Scan for the cell matching the given text and deliver its (x, y) coordinate at center. 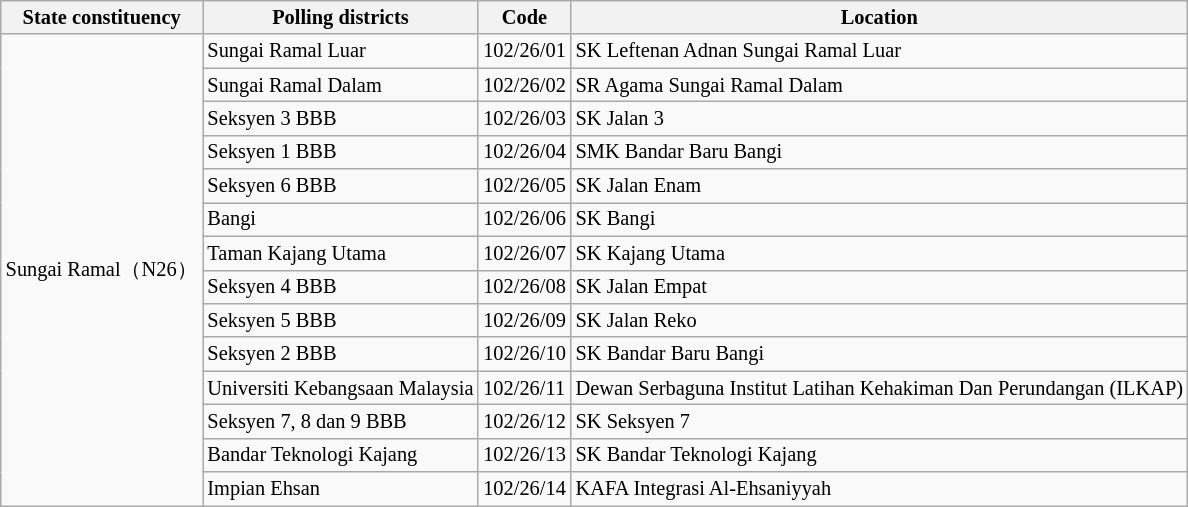
Impian Ehsan (340, 489)
SK Bangi (880, 219)
102/26/02 (524, 85)
SK Jalan Reko (880, 320)
SK Leftenan Adnan Sungai Ramal Luar (880, 51)
Code (524, 17)
Sungai Ramal（N26） (102, 270)
SK Bandar Teknologi Kajang (880, 455)
SK Bandar Baru Bangi (880, 354)
SK Jalan Enam (880, 186)
Seksyen 4 BBB (340, 287)
102/26/07 (524, 253)
102/26/14 (524, 489)
102/26/09 (524, 320)
Seksyen 5 BBB (340, 320)
SK Jalan 3 (880, 118)
102/26/11 (524, 388)
Seksyen 6 BBB (340, 186)
Seksyen 7, 8 dan 9 BBB (340, 421)
Bangi (340, 219)
102/26/01 (524, 51)
State constituency (102, 17)
Bandar Teknologi Kajang (340, 455)
102/26/13 (524, 455)
Dewan Serbaguna Institut Latihan Kehakiman Dan Perundangan (ILKAP) (880, 388)
102/26/05 (524, 186)
SK Jalan Empat (880, 287)
Sungai Ramal Dalam (340, 85)
Seksyen 3 BBB (340, 118)
SMK Bandar Baru Bangi (880, 152)
Polling districts (340, 17)
Taman Kajang Utama (340, 253)
102/26/08 (524, 287)
SK Kajang Utama (880, 253)
SK Seksyen 7 (880, 421)
102/26/12 (524, 421)
Sungai Ramal Luar (340, 51)
KAFA Integrasi Al-Ehsaniyyah (880, 489)
Seksyen 1 BBB (340, 152)
Location (880, 17)
102/26/06 (524, 219)
Universiti Kebangsaan Malaysia (340, 388)
SR Agama Sungai Ramal Dalam (880, 85)
102/26/03 (524, 118)
Seksyen 2 BBB (340, 354)
102/26/04 (524, 152)
102/26/10 (524, 354)
